Return the [x, y] coordinate for the center point of the cell that contains the specified text.  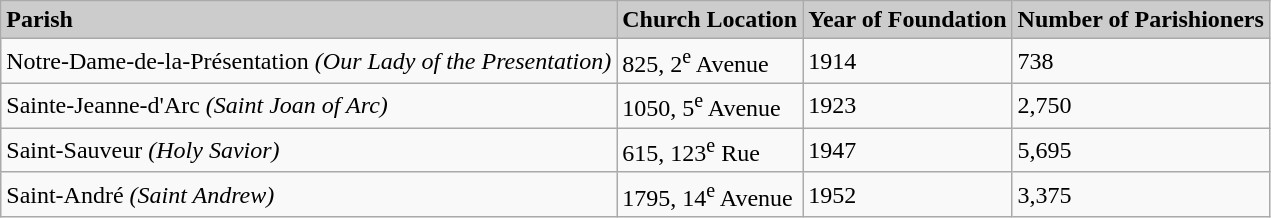
615, 123e Rue [710, 150]
738 [1140, 62]
1050, 5e Avenue [710, 106]
Sainte-Jeanne-d'Arc (Saint Joan of Arc) [309, 106]
5,695 [1140, 150]
3,375 [1140, 194]
Church Location [710, 20]
Notre-Dame-de-la-Présentation (Our Lady of the Presentation) [309, 62]
1795, 14e Avenue [710, 194]
Saint-André (Saint Andrew) [309, 194]
Parish [309, 20]
Saint-Sauveur (Holy Savior) [309, 150]
825, 2e Avenue [710, 62]
Year of Foundation [908, 20]
2,750 [1140, 106]
Number of Parishioners [1140, 20]
1952 [908, 194]
1947 [908, 150]
1914 [908, 62]
1923 [908, 106]
